Search for the cell housing the specified text and yield its (x, y) center coordinate. 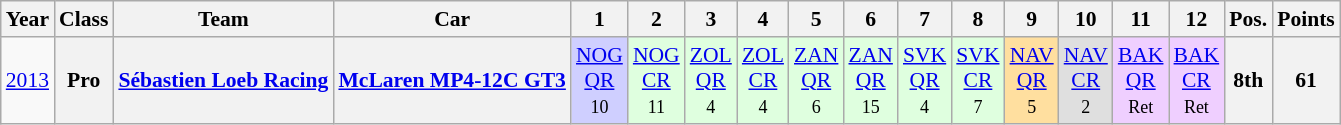
ZOLQR4 (711, 80)
11 (1141, 19)
12 (1197, 19)
SVKCR7 (978, 80)
ZANQR15 (870, 80)
7 (924, 19)
BAKCRRet (1197, 80)
NOGQR10 (600, 80)
Pro (84, 80)
ZANQR6 (816, 80)
BAKQRRet (1141, 80)
8 (978, 19)
Pos. (1248, 19)
5 (816, 19)
6 (870, 19)
2013 (28, 80)
2 (656, 19)
Car (452, 19)
NAVQR5 (1032, 80)
NAVCR2 (1086, 80)
Year (28, 19)
SVKQR4 (924, 80)
61 (1306, 80)
4 (763, 19)
NOGCR11 (656, 80)
McLaren MP4-12C GT3 (452, 80)
Sébastien Loeb Racing (223, 80)
10 (1086, 19)
Points (1306, 19)
ZOLCR4 (763, 80)
Class (84, 19)
3 (711, 19)
1 (600, 19)
Team (223, 19)
9 (1032, 19)
8th (1248, 80)
